Identify which cell holds the provided text, then report its [X, Y] central coordinate. 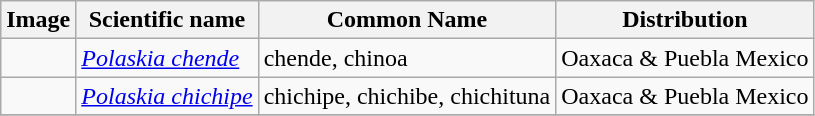
chichipe, chichibe, chichituna [407, 96]
Polaskia chichipe [167, 96]
Scientific name [167, 20]
Common Name [407, 20]
chende, chinoa [407, 58]
Polaskia chende [167, 58]
Distribution [685, 20]
Image [38, 20]
